Extract the [X, Y] coordinate from the center of the cell holding the provided text.  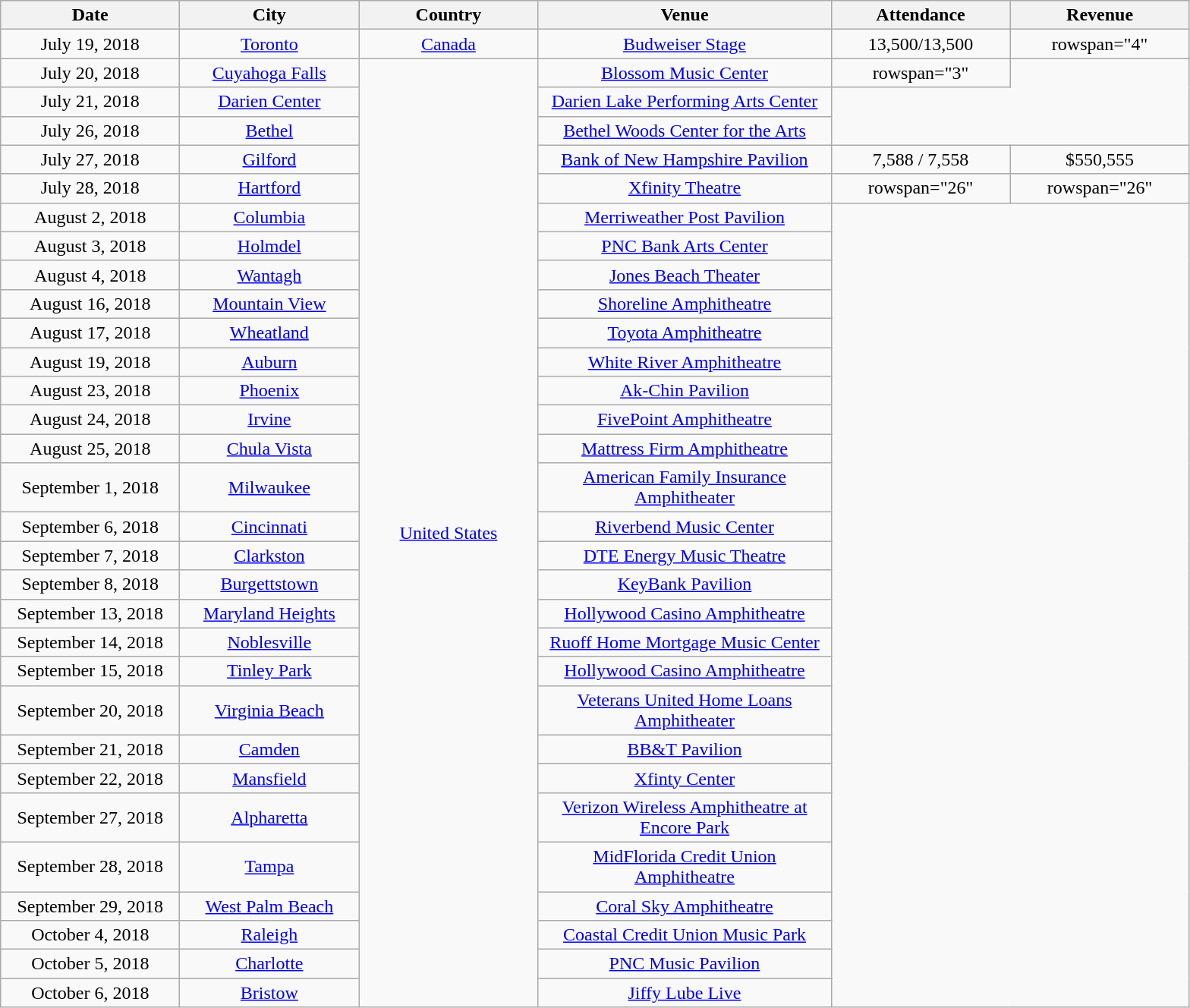
West Palm Beach [269, 906]
September 28, 2018 [90, 867]
Holmdel [269, 246]
United States [449, 533]
Phoenix [269, 391]
Maryland Heights [269, 613]
Milwaukee [269, 487]
Coastal Credit Union Music Park [685, 935]
White River Amphitheatre [685, 362]
August 4, 2018 [90, 275]
Mattress Firm Amphitheatre [685, 449]
PNC Bank Arts Center [685, 246]
Jiffy Lube Live [685, 993]
PNC Music Pavilion [685, 964]
Wheatland [269, 332]
Bank of New Hampshire Pavilion [685, 159]
Bethel [269, 131]
FivePoint Amphitheatre [685, 420]
Noblesville [269, 642]
Bristow [269, 993]
Merriweather Post Pavilion [685, 217]
Hartford [269, 188]
August 2, 2018 [90, 217]
Mansfield [269, 778]
Toyota Amphitheatre [685, 332]
July 19, 2018 [90, 44]
Charlotte [269, 964]
September 21, 2018 [90, 749]
Wantagh [269, 275]
July 28, 2018 [90, 188]
Cincinnati [269, 527]
Burgettstown [269, 584]
rowspan="3" [921, 73]
Ak-Chin Pavilion [685, 391]
BB&T Pavilion [685, 749]
Shoreline Amphitheatre [685, 304]
September 27, 2018 [90, 817]
July 26, 2018 [90, 131]
Xfinity Theatre [685, 188]
July 20, 2018 [90, 73]
Cuyahoga Falls [269, 73]
September 6, 2018 [90, 527]
DTE Energy Music Theatre [685, 556]
July 27, 2018 [90, 159]
August 16, 2018 [90, 304]
Xfinty Center [685, 778]
Alpharetta [269, 817]
September 13, 2018 [90, 613]
Clarkston [269, 556]
October 4, 2018 [90, 935]
Veterans United Home Loans Amphitheater [685, 710]
August 19, 2018 [90, 362]
Venue [685, 15]
Blossom Music Center [685, 73]
KeyBank Pavilion [685, 584]
October 5, 2018 [90, 964]
Irvine [269, 420]
7,588 / 7,558 [921, 159]
Tinley Park [269, 671]
August 24, 2018 [90, 420]
September 14, 2018 [90, 642]
Auburn [269, 362]
September 1, 2018 [90, 487]
Verizon Wireless Amphitheatre at Encore Park [685, 817]
rowspan="4" [1100, 44]
Jones Beach Theater [685, 275]
August 23, 2018 [90, 391]
13,500/13,500 [921, 44]
$550,555 [1100, 159]
Darien Center [269, 102]
September 15, 2018 [90, 671]
Riverbend Music Center [685, 527]
August 3, 2018 [90, 246]
Attendance [921, 15]
September 7, 2018 [90, 556]
August 17, 2018 [90, 332]
Columbia [269, 217]
Mountain View [269, 304]
Raleigh [269, 935]
Camden [269, 749]
Budweiser Stage [685, 44]
September 22, 2018 [90, 778]
September 8, 2018 [90, 584]
City [269, 15]
Bethel Woods Center for the Arts [685, 131]
Toronto [269, 44]
July 21, 2018 [90, 102]
Ruoff Home Mortgage Music Center [685, 642]
Canada [449, 44]
September 29, 2018 [90, 906]
American Family Insurance Amphitheater [685, 487]
Gilford [269, 159]
September 20, 2018 [90, 710]
Darien Lake Performing Arts Center [685, 102]
Coral Sky Amphitheatre [685, 906]
Date [90, 15]
August 25, 2018 [90, 449]
October 6, 2018 [90, 993]
Chula Vista [269, 449]
Revenue [1100, 15]
Country [449, 15]
MidFlorida Credit Union Amphitheatre [685, 867]
Tampa [269, 867]
Virginia Beach [269, 710]
